Pinpoint the cell where the given text exists, returning its (X, Y) midpoint coordinate. 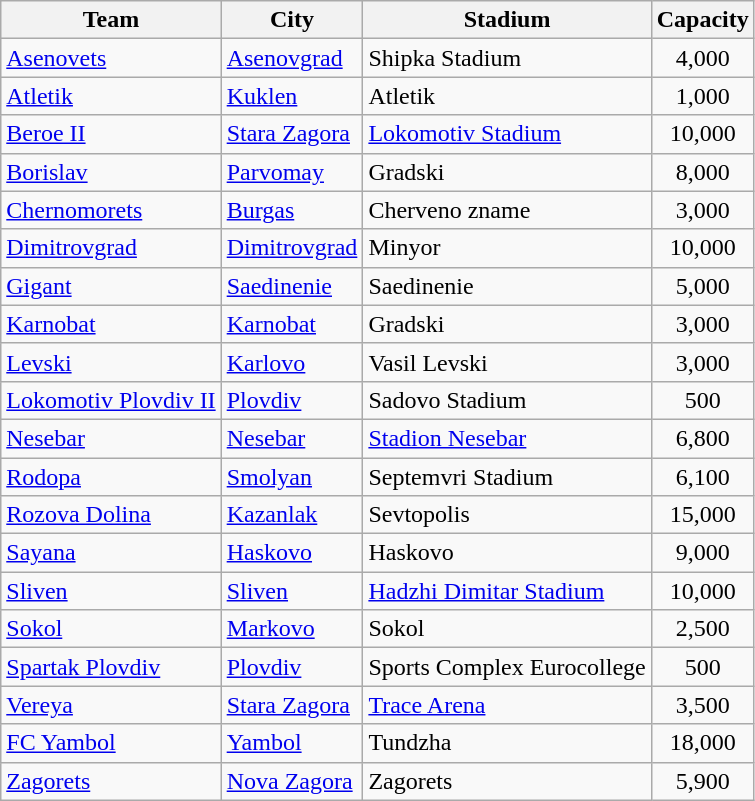
Sevtopolis (507, 515)
Lokomotiv Plovdiv II (111, 400)
Asenovets (111, 58)
Team (111, 20)
Sadovo Stadium (507, 400)
Stadion Nesebar (507, 438)
9,000 (702, 553)
Asenovgrad (292, 58)
Markovo (292, 629)
Cherveno zname (507, 210)
15,000 (702, 515)
3,500 (702, 705)
City (292, 20)
2,500 (702, 629)
Sayana (111, 553)
Hadzhi Dimitar Stadium (507, 591)
Kazanlak (292, 515)
18,000 (702, 743)
5,900 (702, 781)
Beroe II (111, 134)
Vereya (111, 705)
Borislav (111, 172)
Rodopa (111, 477)
FC Yambol (111, 743)
6,100 (702, 477)
Parvomay (292, 172)
Capacity (702, 20)
5,000 (702, 286)
4,000 (702, 58)
Trace Arena (507, 705)
Septemvri Stadium (507, 477)
Tundzha (507, 743)
Rozova Dolina (111, 515)
Vasil Levski (507, 362)
Smolyan (292, 477)
Levski (111, 362)
Yambol (292, 743)
1,000 (702, 96)
Kuklen (292, 96)
Minyor (507, 248)
8,000 (702, 172)
Shipka Stadium (507, 58)
Spartak Plovdiv (111, 667)
Stadium (507, 20)
Nova Zagora (292, 781)
Sports Complex Eurocollege (507, 667)
Karlovo (292, 362)
Gigant (111, 286)
Lokomotiv Stadium (507, 134)
6,800 (702, 438)
Burgas (292, 210)
Chernomorets (111, 210)
